Identify which cell holds the provided text, then report its (X, Y) central coordinate. 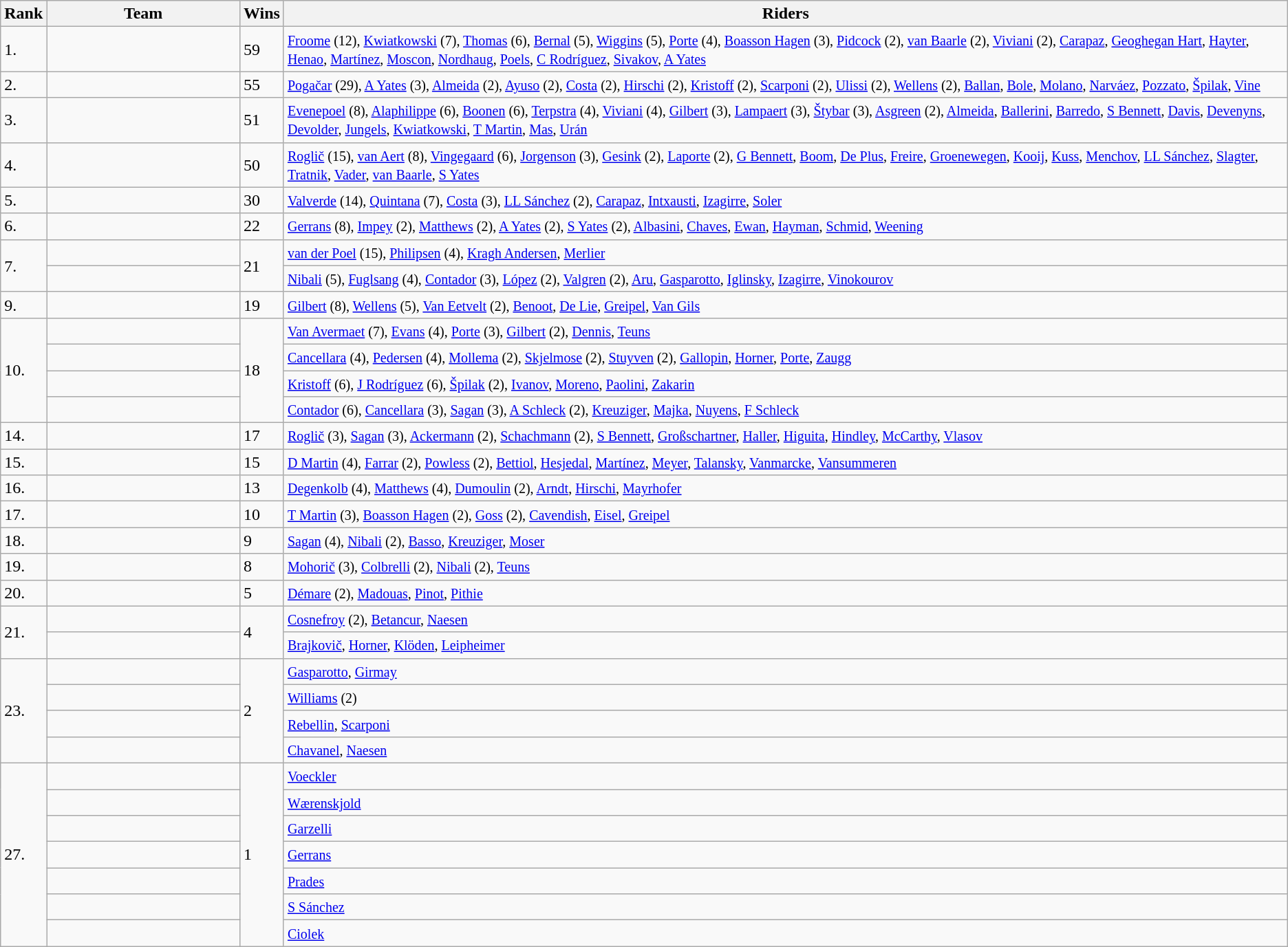
9 (261, 541)
9. (23, 305)
Voeckler (786, 776)
8 (261, 567)
51 (261, 120)
Van Avermaet (7), Evans (4), Porte (3), Gilbert (2), Dennis, Teuns (786, 331)
1 (261, 854)
Sagan (4), Nibali (2), Basso, Kreuziger, Moser (786, 541)
Gilbert (8), Wellens (5), Van Eetvelt (2), Benoot, De Lie, Greipel, Van Gils (786, 305)
30 (261, 200)
Nibali (5), Fuglsang (4), Contador (3), López (2), Valgren (2), Aru, Gasparotto, Iglinsky, Izagirre, Vinokourov (786, 279)
van der Poel (15), Philipsen (4), Kragh Andersen, Merlier (786, 252)
4 (261, 632)
15 (261, 462)
Cosnefroy (2), Betancur, Naesen (786, 619)
10 (261, 514)
21 (261, 265)
20. (23, 593)
Gasparotto, Girmay (786, 671)
Ciolek (786, 933)
T Martin (3), Boasson Hagen (2), Goss (2), Cavendish, Eisel, Greipel (786, 514)
17. (23, 514)
Mohorič (3), Colbrelli (2), Nibali (2), Teuns (786, 567)
S Sánchez (786, 907)
5 (261, 593)
Rank (23, 14)
Garzelli (786, 829)
Prades (786, 881)
23. (23, 710)
19. (23, 567)
14. (23, 436)
Valverde (14), Quintana (7), Costa (3), LL Sánchez (2), Carapaz, Intxausti, Izagirre, Soler (786, 200)
Cancellara (4), Pedersen (4), Mollema (2), Skjelmose (2), Stuyven (2), Gallopin, Horner, Porte, Zaugg (786, 357)
Team (143, 14)
13 (261, 488)
18 (261, 370)
Gerrans (786, 855)
17 (261, 436)
Brajkovič, Horner, Klöden, Leipheimer (786, 645)
22 (261, 226)
Gerrans (8), Impey (2), Matthews (2), A Yates (2), S Yates (2), Albasini, Chaves, Ewan, Hayman, Schmid, Weening (786, 226)
Williams (2) (786, 697)
16. (23, 488)
Démare (2), Madouas, Pinot, Pithie (786, 593)
Chavanel, Naesen (786, 750)
Wærenskjold (786, 803)
Degenkolb (4), Matthews (4), Dumoulin (2), Arndt, Hirschi, Mayrhofer (786, 488)
Rebellin, Scarponi (786, 723)
3. (23, 120)
Riders (786, 14)
Wins (261, 14)
Kristoff (6), J Rodríguez (6), Špilak (2), Ivanov, Moreno, Paolini, Zakarin (786, 383)
55 (261, 85)
2 (261, 710)
59 (261, 50)
15. (23, 462)
7. (23, 265)
Roglič (3), Sagan (3), Ackermann (2), Schachmann (2), S Bennett, Großschartner, Haller, Higuita, Hindley, McCarthy, Vlasov (786, 436)
27. (23, 854)
21. (23, 632)
D Martin (4), Farrar (2), Powless (2), Bettiol, Hesjedal, Martínez, Meyer, Talansky, Vanmarcke, Vansummeren (786, 462)
19 (261, 305)
4. (23, 165)
Contador (6), Cancellara (3), Sagan (3), A Schleck (2), Kreuziger, Majka, Nuyens, F Schleck (786, 410)
50 (261, 165)
6. (23, 226)
2. (23, 85)
18. (23, 541)
1. (23, 50)
10. (23, 370)
5. (23, 200)
